Identify which cell holds the provided text, then report its (x, y) central coordinate. 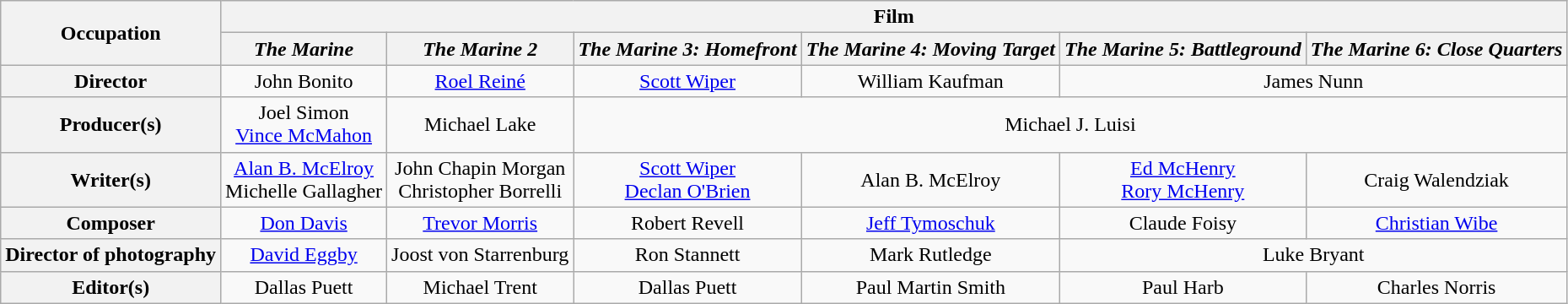
Joost von Starrenburg (481, 255)
The Marine 5: Battleground (1183, 49)
Claude Foisy (1183, 223)
Composer (111, 223)
Alan B. McElroyMichelle Gallagher (304, 179)
Robert Revell (687, 223)
Director (111, 81)
Film (894, 17)
William Kaufman (930, 81)
Michael Lake (481, 125)
Don Davis (304, 223)
Scott WiperDeclan O'Brien (687, 179)
Producer(s) (111, 125)
Craig Walendziak (1436, 179)
Trevor Morris (481, 223)
The Marine 2 (481, 49)
David Eggby (304, 255)
Writer(s) (111, 179)
Scott Wiper (687, 81)
The Marine 3: Homefront (687, 49)
John Chapin MorganChristopher Borrelli (481, 179)
Jeff Tymoschuk (930, 223)
Alan B. McElroy (930, 179)
Ed McHenryRory McHenry (1183, 179)
Michael Trent (481, 287)
Roel Reiné (481, 81)
Paul Martin Smith (930, 287)
Michael J. Luisi (1070, 125)
Luke Bryant (1313, 255)
Occupation (111, 33)
James Nunn (1313, 81)
Ron Stannett (687, 255)
Charles Norris (1436, 287)
The Marine 6: Close Quarters (1436, 49)
Mark Rutledge (930, 255)
Editor(s) (111, 287)
Paul Harb (1183, 287)
John Bonito (304, 81)
The Marine 4: Moving Target (930, 49)
Christian Wibe (1436, 223)
Joel SimonVince McMahon (304, 125)
Director of photography (111, 255)
The Marine (304, 49)
